Return [X, Y] of the center of cell containing provided text 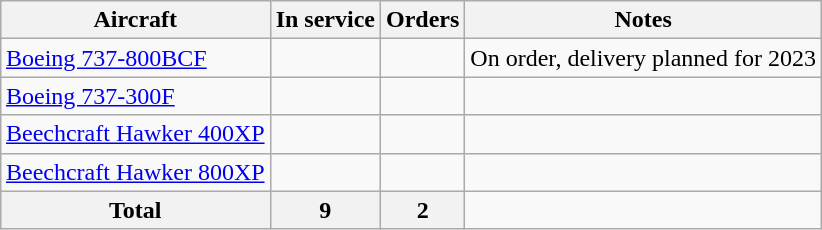
2 [422, 210]
Notes [644, 20]
Beechcraft Hawker 800XP [135, 172]
Total [135, 210]
On order, delivery planned for 2023 [644, 58]
Orders [422, 20]
Boeing 737-800BCF [135, 58]
9 [325, 210]
Aircraft [135, 20]
Boeing 737-300F [135, 96]
Beechcraft Hawker 400XP [135, 134]
In service [325, 20]
